Locate the cell with the specified text and output its [X, Y] center coordinate. 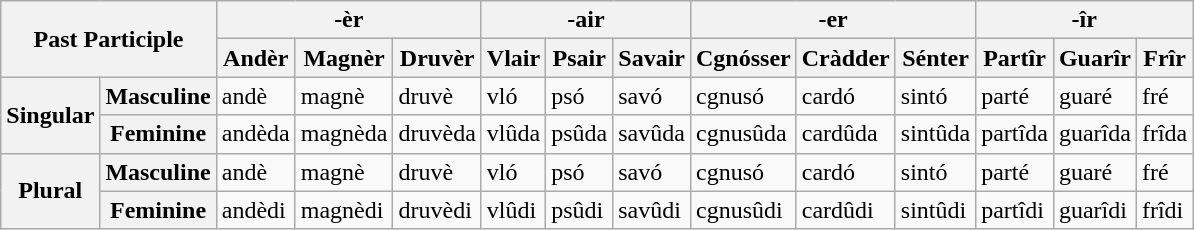
cardûda [846, 134]
frîdi [1164, 210]
Partîr [1015, 58]
Cràdder [846, 58]
psûdi [580, 210]
Cgnósser [743, 58]
cgnusûda [743, 134]
magnèdi [344, 210]
vlûdi [513, 210]
-air [586, 20]
Frîr [1164, 58]
Singular [50, 115]
-èr [348, 20]
partîda [1015, 134]
Past Participle [108, 39]
Druvèr [437, 58]
Psair [580, 58]
Savair [652, 58]
andèda [256, 134]
psûda [580, 134]
guarîdi [1094, 210]
cardûdi [846, 210]
-îr [1084, 20]
sintûdi [935, 210]
Andèr [256, 58]
frîda [1164, 134]
druvèda [437, 134]
vlûda [513, 134]
Guarîr [1094, 58]
Vlair [513, 58]
-er [832, 20]
magnèda [344, 134]
cgnusûdi [743, 210]
druvèdi [437, 210]
Sénter [935, 58]
partîdi [1015, 210]
savûda [652, 134]
guarîda [1094, 134]
Plural [50, 191]
sintûda [935, 134]
Magnèr [344, 58]
savûdi [652, 210]
andèdi [256, 210]
